Pinpoint the cell where the given text exists, returning its [X, Y] midpoint coordinate. 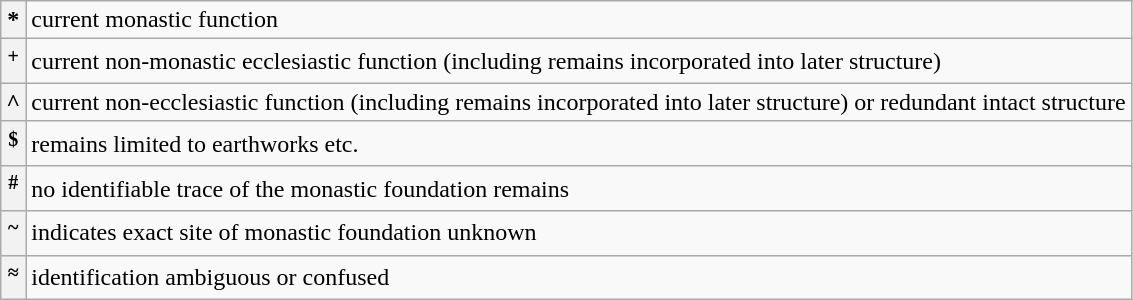
+ [14, 62]
* [14, 20]
^ [14, 102]
current non-monastic ecclesiastic function (including remains incorporated into later structure) [578, 62]
# [14, 188]
indicates exact site of monastic foundation unknown [578, 234]
~ [14, 234]
identification ambiguous or confused [578, 278]
≈ [14, 278]
current monastic function [578, 20]
current non-ecclesiastic function (including remains incorporated into later structure) or redundant intact structure [578, 102]
no identifiable trace of the monastic foundation remains [578, 188]
remains limited to earthworks etc. [578, 144]
$ [14, 144]
